Pinpoint the cell where the given text exists, returning its [x, y] midpoint coordinate. 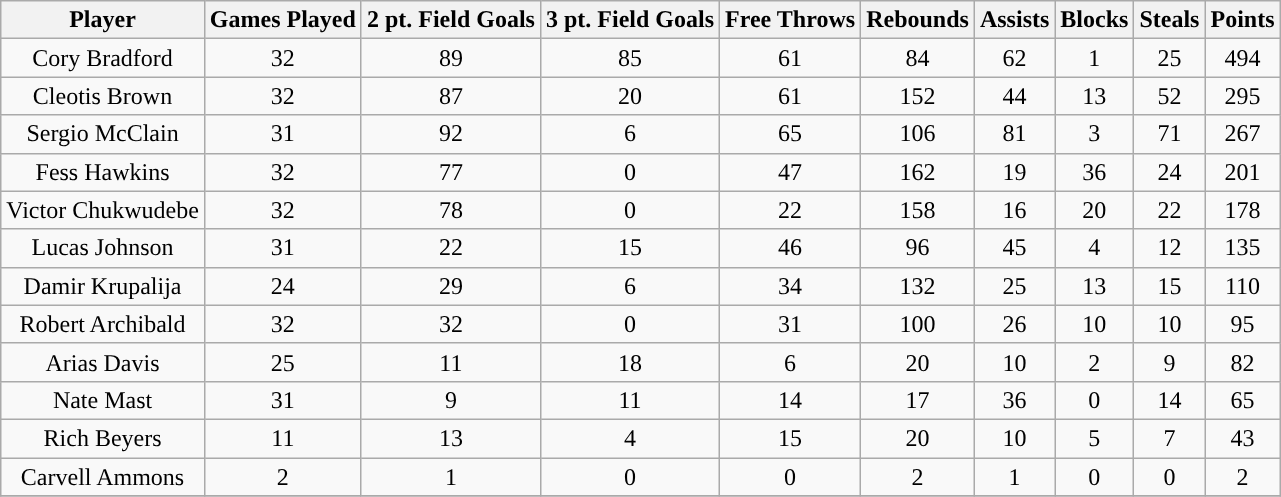
Steals [1170, 20]
2 pt. Field Goals [450, 20]
62 [1014, 58]
158 [918, 210]
3 [1094, 134]
12 [1170, 248]
106 [918, 134]
162 [918, 172]
34 [790, 286]
92 [450, 134]
295 [1242, 96]
96 [918, 248]
52 [1170, 96]
Points [1242, 20]
85 [630, 58]
77 [450, 172]
19 [1014, 172]
Victor Chukwudebe [103, 210]
Rebounds [918, 20]
43 [1242, 438]
178 [1242, 210]
Cory Bradford [103, 58]
494 [1242, 58]
17 [918, 400]
Nate Mast [103, 400]
110 [1242, 286]
Fess Hawkins [103, 172]
47 [790, 172]
87 [450, 96]
Games Played [282, 20]
Carvell Ammons [103, 477]
135 [1242, 248]
26 [1014, 324]
Player [103, 20]
Arias Davis [103, 362]
Free Throws [790, 20]
45 [1014, 248]
16 [1014, 210]
18 [630, 362]
Robert Archibald [103, 324]
84 [918, 58]
Assists [1014, 20]
Rich Beyers [103, 438]
267 [1242, 134]
95 [1242, 324]
Damir Krupalija [103, 286]
152 [918, 96]
100 [918, 324]
132 [918, 286]
Lucas Johnson [103, 248]
44 [1014, 96]
201 [1242, 172]
29 [450, 286]
7 [1170, 438]
89 [450, 58]
Blocks [1094, 20]
Sergio McClain [103, 134]
46 [790, 248]
Cleotis Brown [103, 96]
81 [1014, 134]
3 pt. Field Goals [630, 20]
71 [1170, 134]
82 [1242, 362]
5 [1094, 438]
78 [450, 210]
